Find where the given text appears and provide that cell's center as [X, Y] coordinate. 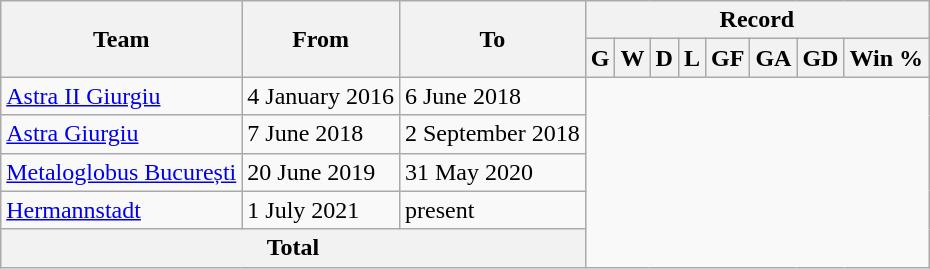
31 May 2020 [492, 172]
W [632, 58]
Total [293, 248]
4 January 2016 [321, 96]
6 June 2018 [492, 96]
1 July 2021 [321, 210]
Team [122, 39]
20 June 2019 [321, 172]
present [492, 210]
From [321, 39]
To [492, 39]
GF [727, 58]
Win % [886, 58]
2 September 2018 [492, 134]
7 June 2018 [321, 134]
D [664, 58]
Astra Giurgiu [122, 134]
Metaloglobus București [122, 172]
Astra II Giurgiu [122, 96]
G [600, 58]
Record [756, 20]
GA [774, 58]
L [692, 58]
Hermannstadt [122, 210]
GD [820, 58]
